Provide the (x, y) coordinate of the cell's center where the given text is located.  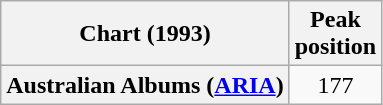
Peakposition (335, 34)
Chart (1993) (145, 34)
177 (335, 85)
Australian Albums (ARIA) (145, 85)
